Search for the cell housing the specified text and yield its [X, Y] center coordinate. 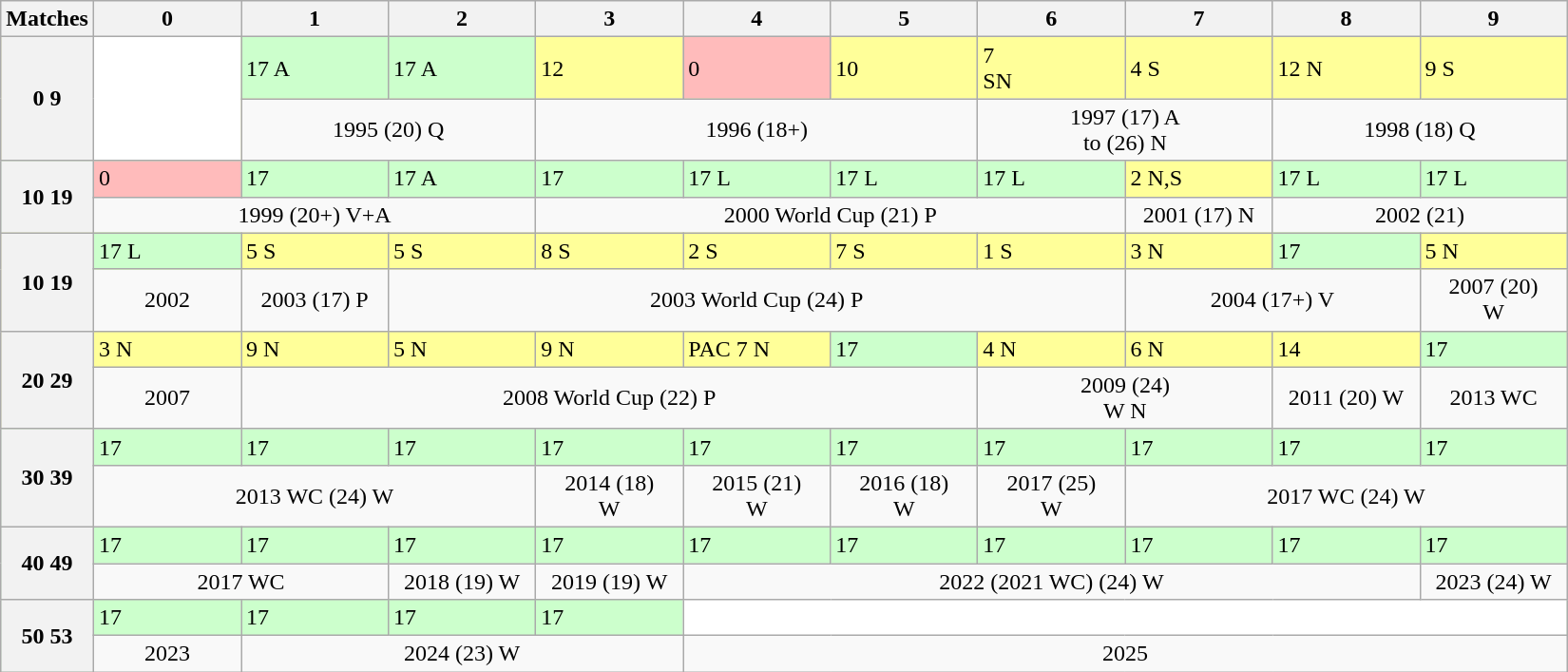
7SN [1051, 68]
40 49 [48, 563]
2016 (18)W [905, 496]
4 S [1199, 68]
12 [610, 68]
2002 (21) [1420, 215]
1 [316, 19]
7 [1199, 19]
1997 (17) A to (26) N [1125, 129]
2013 WC (24) W [314, 496]
2 [462, 19]
12 N [1346, 68]
PAC 7 N [756, 349]
8 [1346, 19]
2022 (2021 WC) (24) W [1051, 581]
1995 (20) Q [389, 129]
9 S [1494, 68]
2008 World Cup (22) P [610, 397]
9 [1494, 19]
2009 (24)W N [1125, 397]
4 [756, 19]
2011 (20) W [1346, 397]
1998 (18) Q [1420, 129]
2002 [167, 300]
3 [610, 19]
7 S [905, 251]
14 [1346, 349]
4 N [1051, 349]
30 39 [48, 477]
2 N,S [1199, 179]
2018 (19) W [462, 581]
2023 (24) W [1494, 581]
0 9 [48, 99]
Matches [48, 19]
2025 [1125, 654]
20 29 [48, 380]
2017 (25)W [1051, 496]
2000 World Cup (21) P [831, 215]
2015 (21)W [756, 496]
5 [905, 19]
8 S [610, 251]
2001 (17) N [1199, 215]
2004 (17+) V [1272, 300]
2007 [167, 397]
2 S [756, 251]
2013 WC [1494, 397]
2003 World Cup (24) P [756, 300]
2007 (20)W [1494, 300]
2014 (18)W [610, 496]
1996 (18+) [756, 129]
2017 WC (24) W [1346, 496]
50 53 [48, 636]
2003 (17) P [316, 300]
2019 (19) W [610, 581]
6 N [1199, 349]
6 [1051, 19]
1 S [1051, 251]
2024 (23) W [462, 654]
1999 (20+) V+A [314, 215]
10 [905, 68]
2017 WC [240, 581]
2023 [167, 654]
